Output the (X, Y) coordinate of the center of the cell containing the given text.  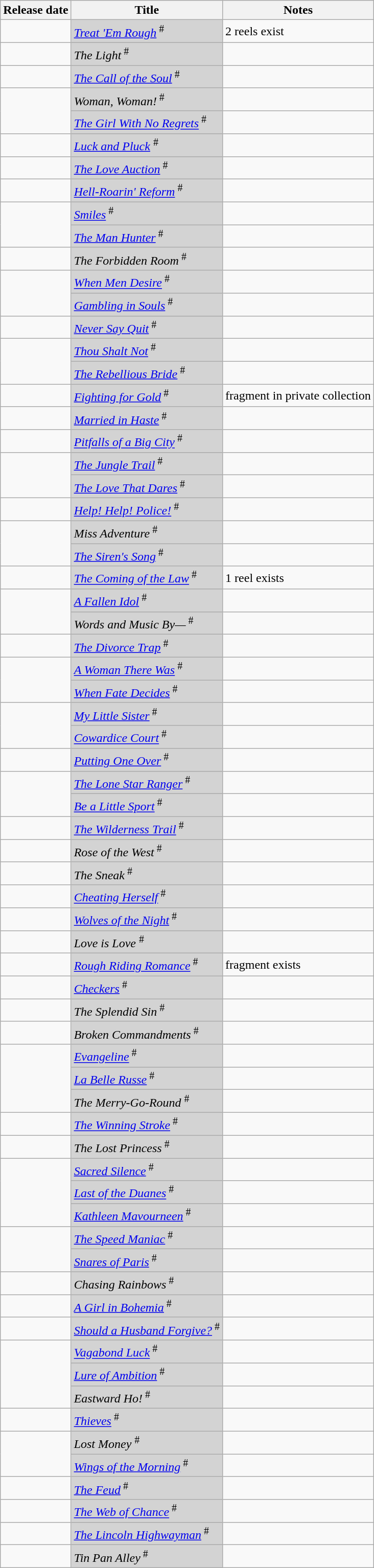
Checkers # (147, 987)
The Girl With No Regrets # (147, 123)
Help! Help! Police! # (147, 509)
The Lost Princess # (147, 1146)
When Fate Decides # (147, 692)
When Men Desire # (147, 282)
The Siren's Song # (147, 555)
The Love Auction # (147, 168)
A Woman There Was # (147, 668)
My Little Sister # (147, 714)
Notes (298, 10)
The Man Hunter # (147, 236)
The Rebellious Bride # (147, 373)
fragment exists (298, 965)
Be a Little Sport # (147, 805)
The Forbidden Room # (147, 259)
Release date (36, 10)
Rose of the West # (147, 851)
Hell-Roarin' Reform # (147, 191)
Fighting for Gold # (147, 395)
Wings of the Morning # (147, 1465)
Miss Adventure # (147, 532)
1 reel exists (298, 577)
Thou Shalt Not # (147, 350)
The Jungle Trail # (147, 464)
Putting One Over # (147, 760)
Tin Pan Alley # (147, 1556)
Evangeline # (147, 1056)
Chasing Rainbows # (147, 1283)
The Speed Maniac # (147, 1237)
Thieves # (147, 1420)
A Fallen Idol # (147, 601)
The Lincoln Highwayman # (147, 1534)
Wolves of the Night # (147, 919)
The Call of the Soul # (147, 77)
Smiles # (147, 214)
Married in Haste # (147, 418)
Never Say Quit # (147, 327)
The Splendid Sin # (147, 1011)
Lost Money # (147, 1443)
Pitfalls of a Big City # (147, 441)
Words and Music By— # (147, 623)
The Feud # (147, 1488)
Eastward Ho! # (147, 1397)
The Merry-Go-Round # (147, 1102)
The Sneak # (147, 874)
A Girl in Bohemia # (147, 1306)
The Web of Chance # (147, 1511)
Cheating Herself # (147, 896)
Last of the Duanes # (147, 1192)
Love is Love # (147, 942)
The Wilderness Trail # (147, 828)
La Belle Russe # (147, 1078)
Broken Commandments # (147, 1033)
The Love That Dares # (147, 486)
Sacred Silence # (147, 1170)
Gambling in Souls # (147, 305)
The Lone Star Ranger # (147, 783)
Snares of Paris # (147, 1261)
Kathleen Mavourneen # (147, 1215)
The Light # (147, 54)
The Winning Stroke # (147, 1124)
Treat 'Em Rough # (147, 32)
Title (147, 10)
Woman, Woman! # (147, 99)
The Coming of the Law # (147, 577)
Lure of Ambition # (147, 1374)
The Divorce Trap # (147, 646)
Vagabond Luck # (147, 1352)
Luck and Pluck # (147, 145)
Rough Riding Romance # (147, 965)
fragment in private collection (298, 395)
Cowardice Court # (147, 737)
Should a Husband Forgive? # (147, 1328)
2 reels exist (298, 32)
